Provide the [x, y] coordinate of the cell's center where the given text is located.  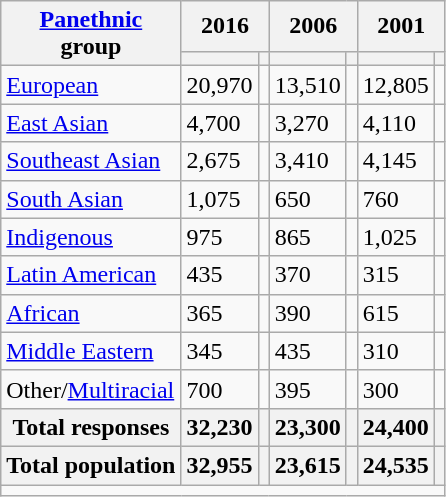
370 [308, 275]
24,535 [396, 465]
4,145 [396, 161]
315 [396, 275]
975 [220, 237]
4,700 [220, 123]
Total population [91, 465]
Southeast Asian [91, 161]
Middle Eastern [91, 351]
2001 [401, 26]
13,510 [308, 85]
2006 [313, 26]
African [91, 313]
1,075 [220, 199]
Indigenous [91, 237]
32,230 [220, 427]
East Asian [91, 123]
23,615 [308, 465]
3,410 [308, 161]
European [91, 85]
390 [308, 313]
Other/Multiracial [91, 389]
20,970 [220, 85]
South Asian [91, 199]
365 [220, 313]
760 [396, 199]
650 [308, 199]
615 [396, 313]
2,675 [220, 161]
310 [396, 351]
1,025 [396, 237]
2016 [225, 26]
865 [308, 237]
12,805 [396, 85]
Panethnicgroup [91, 34]
395 [308, 389]
300 [396, 389]
700 [220, 389]
Latin American [91, 275]
Total responses [91, 427]
23,300 [308, 427]
32,955 [220, 465]
3,270 [308, 123]
345 [220, 351]
4,110 [396, 123]
24,400 [396, 427]
